Pinpoint the cell where the given text exists, returning its (x, y) midpoint coordinate. 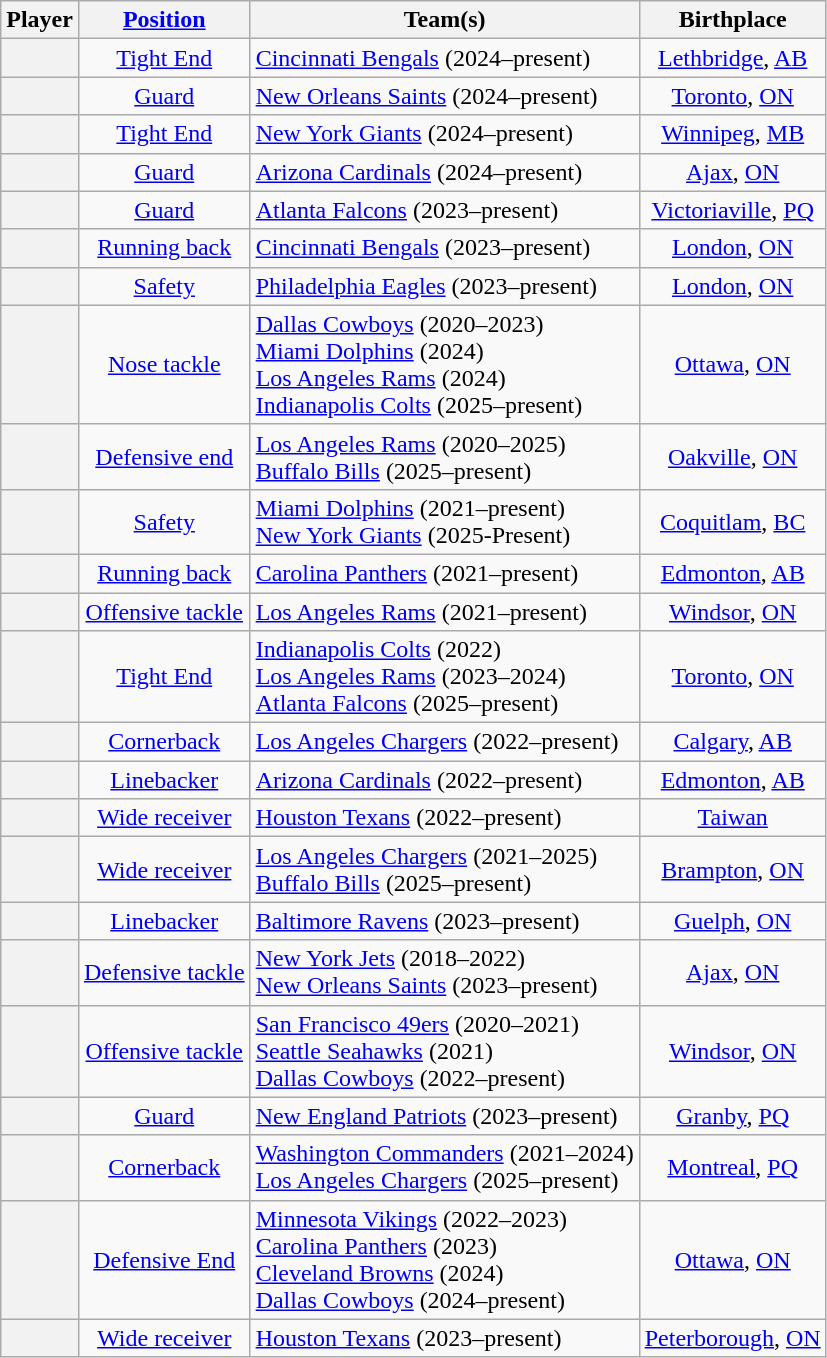
Cincinnati Bengals (2023–present) (444, 248)
Brampton, ON (732, 870)
Indianapolis Colts (2022)Los Angeles Rams (2023–2024) Atlanta Falcons (2025–present) (444, 677)
Los Angeles Chargers (2021–2025)Buffalo Bills (2025–present) (444, 870)
Birthplace (732, 20)
New England Patriots (2023–present) (444, 1116)
New Orleans Saints (2024–present) (444, 96)
New York Jets (2018–2022)New Orleans Saints (2023–present) (444, 972)
Los Angeles Chargers (2022–present) (444, 742)
Granby, PQ (732, 1116)
Montreal, PQ (732, 1168)
Lethbridge, AB (732, 58)
Defensive tackle (164, 972)
San Francisco 49ers (2020–2021)Seattle Seahawks (2021) Dallas Cowboys (2022–present) (444, 1051)
Oakville, ON (732, 456)
Player (40, 20)
Winnipeg, MB (732, 134)
Baltimore Ravens (2023–present) (444, 921)
Peterborough, ON (732, 1338)
Carolina Panthers (2021–present) (444, 573)
Miami Dolphins (2021–present) New York Giants (2025-Present) (444, 522)
Atlanta Falcons (2023–present) (444, 210)
New York Giants (2024–present) (444, 134)
Calgary, AB (732, 742)
Arizona Cardinals (2022–present) (444, 780)
Position (164, 20)
Guelph, ON (732, 921)
Defensive end (164, 456)
Defensive End (164, 1260)
Los Angeles Rams (2021–present) (444, 611)
Los Angeles Rams (2020–2025) Buffalo Bills (2025–present) (444, 456)
Cincinnati Bengals (2024–present) (444, 58)
Arizona Cardinals (2024–present) (444, 172)
Minnesota Vikings (2022–2023)Carolina Panthers (2023) Cleveland Browns (2024) Dallas Cowboys (2024–present) (444, 1260)
Houston Texans (2023–present) (444, 1338)
Coquitlam, BC (732, 522)
Philadelphia Eagles (2023–present) (444, 286)
Taiwan (732, 818)
Dallas Cowboys (2020–2023) Miami Dolphins (2024)Los Angeles Rams (2024)Indianapolis Colts (2025–present) (444, 364)
Team(s) (444, 20)
Nose tackle (164, 364)
Houston Texans (2022–present) (444, 818)
Victoriaville, PQ (732, 210)
Washington Commanders (2021–2024) Los Angeles Chargers (2025–present) (444, 1168)
